Search for the cell housing the specified text and yield its (X, Y) center coordinate. 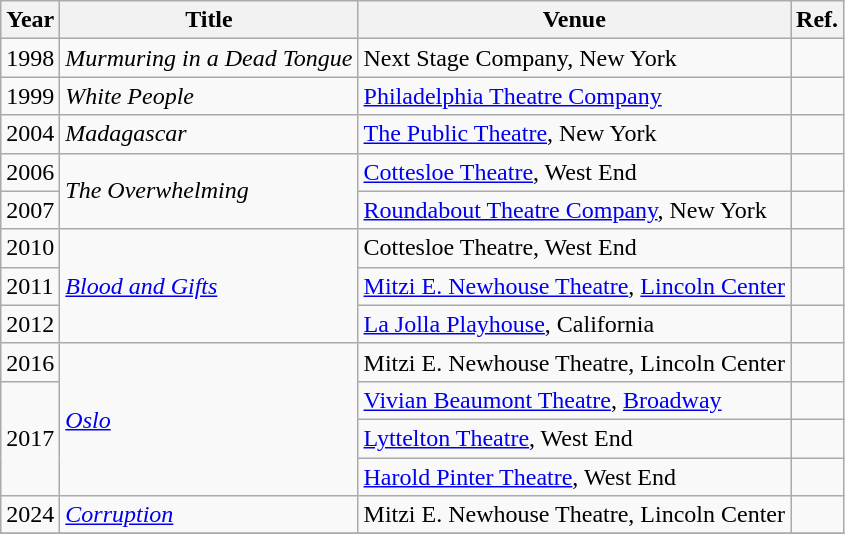
Roundabout Theatre Company, New York (574, 210)
La Jolla Playhouse, California (574, 324)
Oslo (209, 419)
Next Stage Company, New York (574, 58)
Venue (574, 20)
Corruption (209, 515)
1998 (30, 58)
Year (30, 20)
The Public Theatre, New York (574, 134)
Title (209, 20)
2007 (30, 210)
Lyttelton Theatre, West End (574, 438)
Harold Pinter Theatre, West End (574, 477)
2004 (30, 134)
Murmuring in a Dead Tongue (209, 58)
Blood and Gifts (209, 286)
Philadelphia Theatre Company (574, 96)
2017 (30, 438)
2011 (30, 286)
2006 (30, 172)
Madagascar (209, 134)
2024 (30, 515)
2012 (30, 324)
Ref. (818, 20)
White People (209, 96)
2010 (30, 248)
2016 (30, 362)
Vivian Beaumont Theatre, Broadway (574, 400)
1999 (30, 96)
The Overwhelming (209, 191)
